Find where the given text appears and provide that cell's center as [X, Y] coordinate. 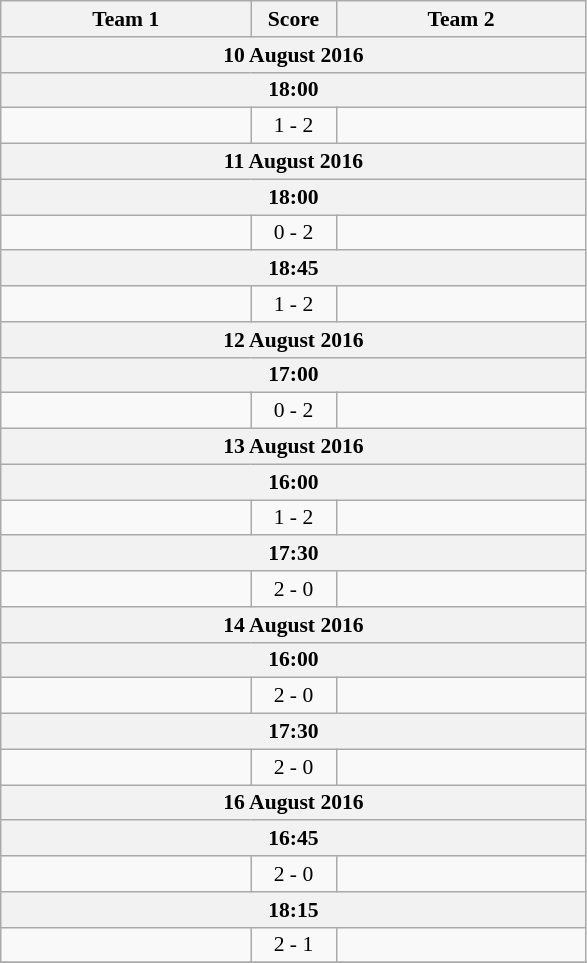
18:45 [294, 269]
Team 2 [461, 19]
Score [294, 19]
12 August 2016 [294, 340]
16:45 [294, 839]
18:15 [294, 910]
Team 1 [126, 19]
13 August 2016 [294, 447]
17:00 [294, 375]
10 August 2016 [294, 55]
14 August 2016 [294, 625]
16 August 2016 [294, 803]
11 August 2016 [294, 162]
2 - 1 [294, 945]
